Extract the [X, Y] coordinate from the center of the cell holding the provided text.  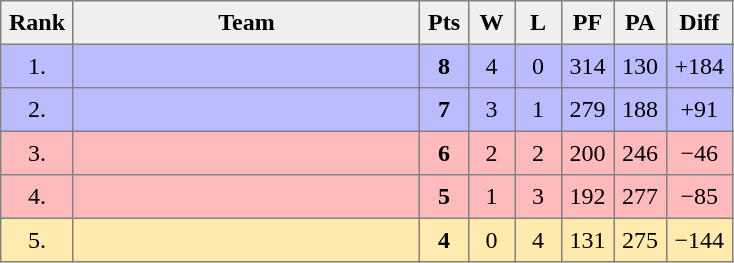
W [491, 23]
+91 [699, 110]
5 [444, 197]
277 [640, 197]
Rank [38, 23]
275 [640, 240]
1. [38, 66]
6 [444, 153]
7 [444, 110]
L [538, 23]
188 [640, 110]
192 [587, 197]
PA [640, 23]
Team [246, 23]
−144 [699, 240]
−46 [699, 153]
PF [587, 23]
Pts [444, 23]
8 [444, 66]
279 [587, 110]
4. [38, 197]
+184 [699, 66]
130 [640, 66]
5. [38, 240]
2. [38, 110]
3. [38, 153]
131 [587, 240]
314 [587, 66]
246 [640, 153]
−85 [699, 197]
200 [587, 153]
Diff [699, 23]
